Detect which cell encompasses the target text, then output its [X, Y] center coordinate. 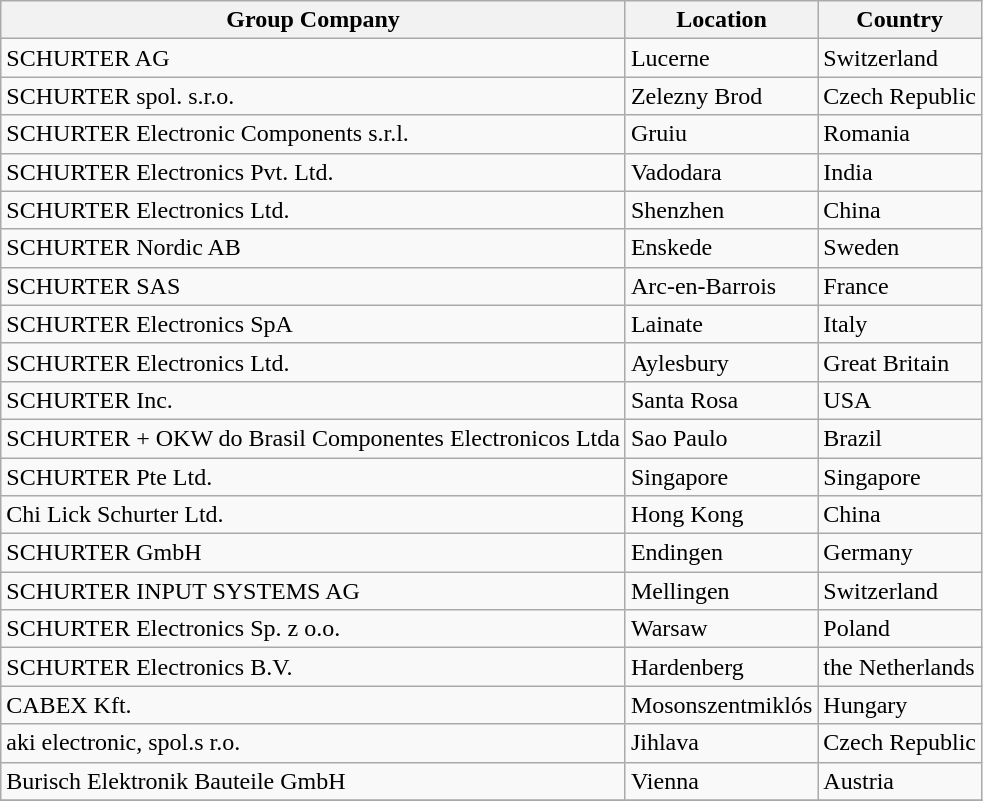
Jihlava [721, 743]
Sweden [900, 248]
Country [900, 20]
Burisch Elektronik Bauteile GmbH [314, 781]
Poland [900, 629]
SCHURTER Electronics Sp. z o.o. [314, 629]
Enskede [721, 248]
Great Britain [900, 362]
SCHURTER spol. s.r.o. [314, 96]
Arc-en-Barrois [721, 286]
Sao Paulo [721, 438]
Lucerne [721, 58]
Warsaw [721, 629]
SCHURTER Nordic AB [314, 248]
Hardenberg [721, 667]
SCHURTER Electronics B.V. [314, 667]
Vadodara [721, 172]
Austria [900, 781]
Aylesbury [721, 362]
SCHURTER AG [314, 58]
Shenzhen [721, 210]
Mellingen [721, 591]
USA [900, 400]
Mosonszentmiklós [721, 705]
Germany [900, 553]
SCHURTER Pte Ltd. [314, 477]
Italy [900, 324]
Vienna [721, 781]
India [900, 172]
Group Company [314, 20]
France [900, 286]
Zelezny Brod [721, 96]
Romania [900, 134]
CABEX Kft. [314, 705]
Chi Lick Schurter Ltd. [314, 515]
SCHURTER SAS [314, 286]
Hong Kong [721, 515]
the Netherlands [900, 667]
SCHURTER Electronics SpA [314, 324]
SCHURTER GmbH [314, 553]
SCHURTER Inc. [314, 400]
Hungary [900, 705]
SCHURTER INPUT SYSTEMS AG [314, 591]
Brazil [900, 438]
SCHURTER Electronic Components s.r.l. [314, 134]
Lainate [721, 324]
Location [721, 20]
aki electronic, spol.s r.o. [314, 743]
SCHURTER + OKW do Brasil Componentes Electronicos Ltda [314, 438]
Gruiu [721, 134]
Endingen [721, 553]
SCHURTER Electronics Pvt. Ltd. [314, 172]
Santa Rosa [721, 400]
